Capture the cell that displays the provided text and extract its (x, y) central coordinate. 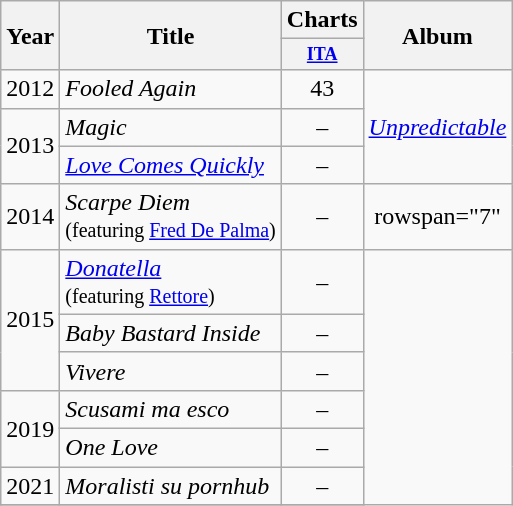
Moralisti su pornhub (171, 486)
ITA (322, 54)
Scarpe Diem(featuring Fred De Palma) (171, 216)
rowspan="7" (438, 216)
Magic (171, 127)
Album (438, 36)
Love Comes Quickly (171, 165)
2021 (30, 486)
Donatella(featuring Rettore) (171, 282)
2019 (30, 428)
2014 (30, 216)
Scusami ma esco (171, 409)
2013 (30, 146)
Title (171, 36)
Unpredictable (438, 127)
2012 (30, 89)
Charts (322, 20)
2015 (30, 320)
Year (30, 36)
One Love (171, 447)
43 (322, 89)
Vivere (171, 371)
Fooled Again (171, 89)
Baby Bastard Inside (171, 333)
